Find where the given text appears and provide that cell's center as [X, Y] coordinate. 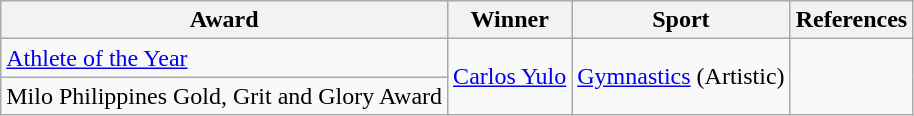
Award [224, 20]
Carlos Yulo [510, 77]
Sport [681, 20]
Milo Philippines Gold, Grit and Glory Award [224, 96]
Gymnastics (Artistic) [681, 77]
References [852, 20]
Athlete of the Year [224, 58]
Winner [510, 20]
